Detect which cell encompasses the target text, then output its [X, Y] center coordinate. 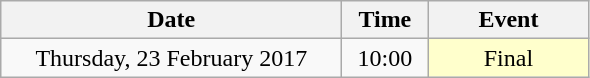
Time [385, 20]
Event [508, 20]
Thursday, 23 February 2017 [172, 58]
10:00 [385, 58]
Final [508, 58]
Date [172, 20]
